Output the (x, y) coordinate of the center of the cell containing the given text.  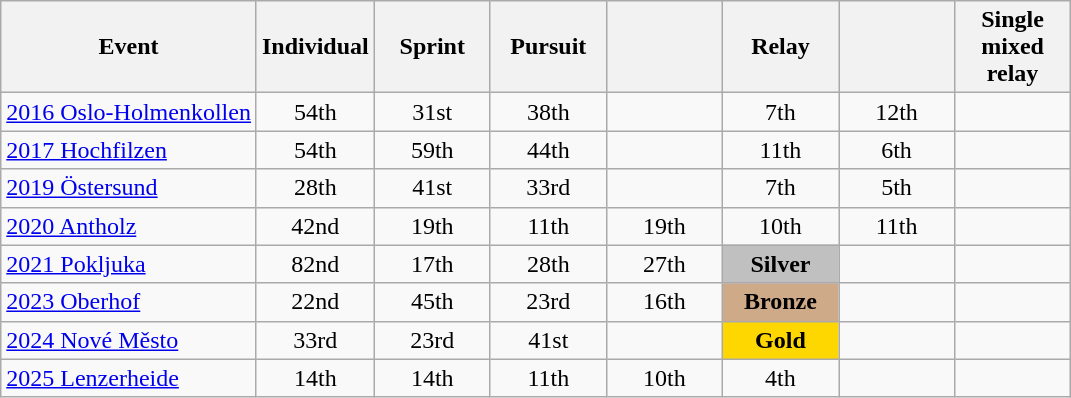
Relay (780, 47)
Event (129, 47)
Single mixed relay (1013, 47)
Gold (780, 340)
4th (780, 378)
2020 Antholz (129, 226)
Sprint (432, 47)
17th (432, 264)
44th (548, 150)
27th (664, 264)
2021 Pokljuka (129, 264)
38th (548, 112)
2023 Oberhof (129, 302)
2019 Östersund (129, 188)
2016 Oslo-Holmenkollen (129, 112)
45th (432, 302)
59th (432, 150)
82nd (315, 264)
31st (432, 112)
2024 Nové Město (129, 340)
42nd (315, 226)
2017 Hochfilzen (129, 150)
12th (896, 112)
16th (664, 302)
5th (896, 188)
Pursuit (548, 47)
2025 Lenzerheide (129, 378)
6th (896, 150)
Silver (780, 264)
Bronze (780, 302)
Individual (315, 47)
22nd (315, 302)
